Scan for the cell matching the given text and deliver its (x, y) coordinate at center. 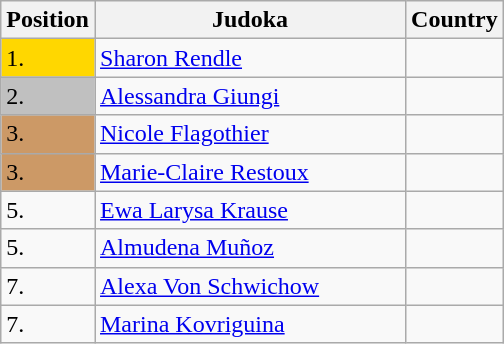
Marie-Claire Restoux (250, 172)
Alexa Von Schwichow (250, 286)
Position (48, 20)
Judoka (250, 20)
Marina Kovriguina (250, 324)
Sharon Rendle (250, 58)
Ewa Larysa Krause (250, 210)
1. (48, 58)
Nicole Flagothier (250, 134)
Almudena Muñoz (250, 248)
Country (455, 20)
Alessandra Giungi (250, 96)
2. (48, 96)
